For the text-containing cell, return its midpoint in (x, y) coordinate format. 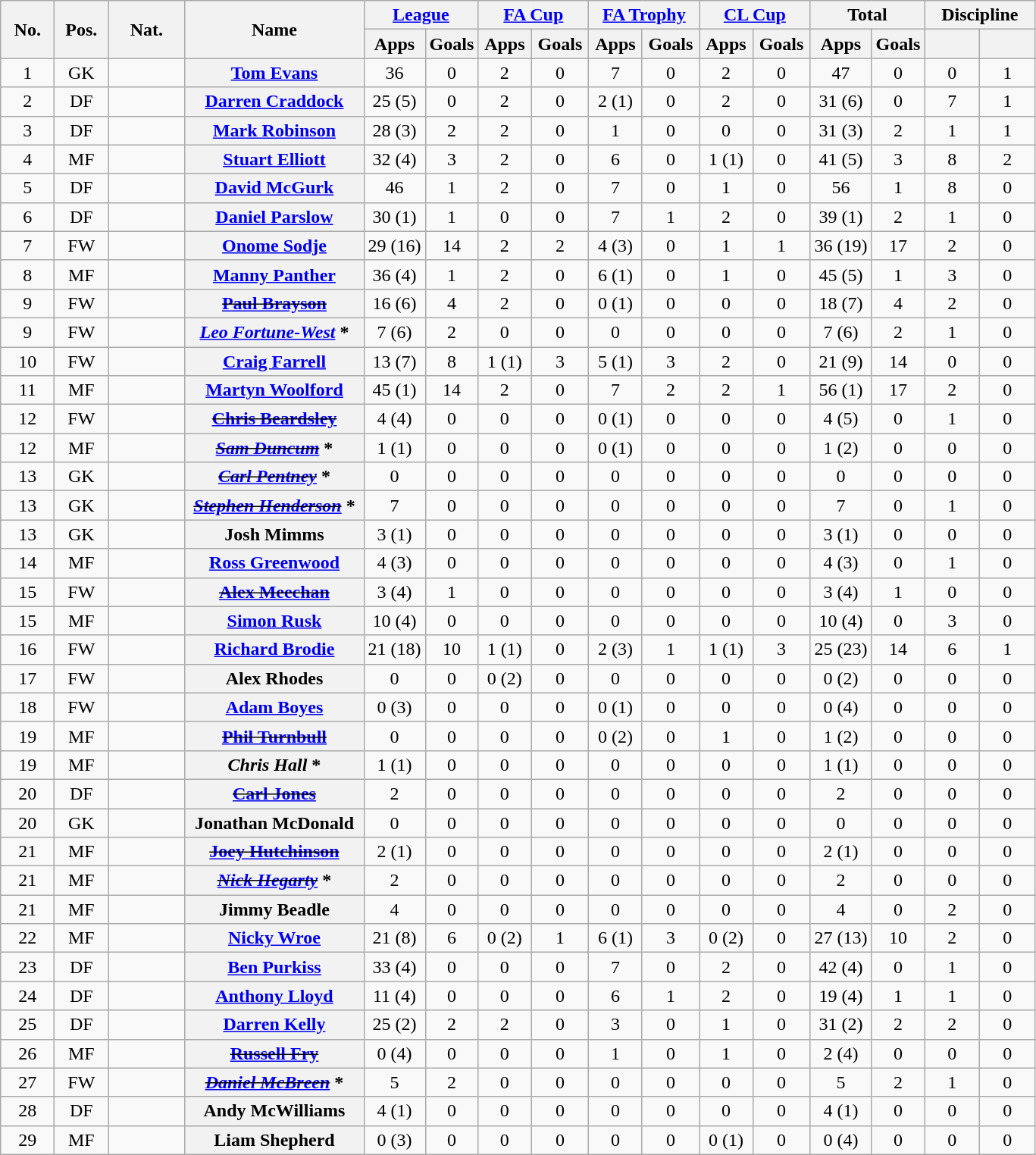
29 (16) (394, 246)
36 (19) (841, 246)
Liam Shepherd (274, 1140)
22 (27, 938)
Simon Rusk (274, 621)
28 (3) (394, 130)
Carl Pentney * (274, 477)
2 (3) (615, 649)
5 (1) (615, 362)
21 (9) (841, 362)
David McGurk (274, 188)
Carl Jones (274, 793)
Phil Turnbull (274, 736)
Alex Rhodes (274, 678)
31 (2) (841, 1025)
Darren Kelly (274, 1025)
Onome Sodje (274, 246)
25 (5) (394, 102)
45 (1) (394, 390)
41 (5) (841, 159)
Discipline (980, 15)
Tom Evans (274, 73)
Daniel Parslow (274, 217)
Chris Beardsley (274, 419)
18 (7) (841, 303)
21 (8) (394, 938)
27 (27, 1082)
Total (867, 15)
FA Trophy (644, 15)
18 (27, 707)
Darren Craddock (274, 102)
26 (27, 1053)
36 (4) (394, 274)
Leo Fortune-West * (274, 332)
36 (394, 73)
33 (4) (394, 967)
Andy McWilliams (274, 1111)
Martyn Woolford (274, 390)
19 (4) (841, 996)
Name (274, 30)
47 (841, 73)
31 (6) (841, 102)
Nicky Wroe (274, 938)
29 (27, 1140)
Manny Panther (274, 274)
Anthony Lloyd (274, 996)
2 (4) (841, 1053)
Nat. (147, 30)
56 (841, 188)
28 (27, 1111)
16 (6) (394, 303)
No. (27, 30)
Alex Meechan (274, 592)
Sam Duncum * (274, 448)
4 (4) (394, 419)
Ben Purkiss (274, 967)
Jimmy Beadle (274, 909)
25 (23) (841, 649)
24 (27, 996)
FA Cup (534, 15)
Chris Hall * (274, 765)
42 (4) (841, 967)
Joey Hutchinson (274, 852)
Richard Brodie (274, 649)
11 (27, 390)
Pos. (82, 30)
11 (4) (394, 996)
4 (5) (841, 419)
Daniel McBreen * (274, 1082)
25 (27, 1025)
Craig Farrell (274, 362)
Mark Robinson (274, 130)
Josh Mimms (274, 534)
21 (18) (394, 649)
Paul Brayson (274, 303)
31 (3) (841, 130)
39 (1) (841, 217)
CL Cup (755, 15)
27 (13) (841, 938)
Russell Fry (274, 1053)
League (421, 15)
30 (1) (394, 217)
Stuart Elliott (274, 159)
Ross Greenwood (274, 563)
25 (2) (394, 1025)
16 (27, 649)
Stephen Henderson * (274, 506)
46 (394, 188)
23 (27, 967)
56 (1) (841, 390)
Jonathan McDonald (274, 822)
Nick Hegarty * (274, 881)
13 (7) (394, 362)
45 (5) (841, 274)
Adam Boyes (274, 707)
32 (4) (394, 159)
